Pinpoint the cell where the given text exists, returning its [x, y] midpoint coordinate. 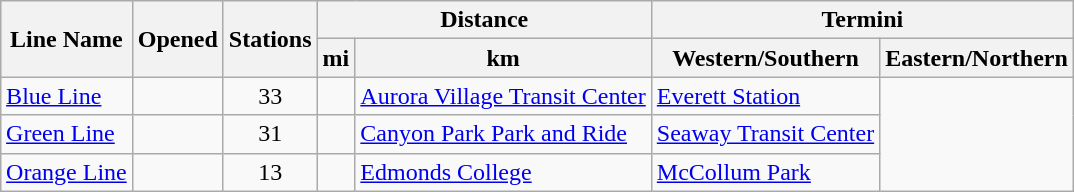
Edmonds College [503, 172]
Stations [270, 39]
mi [336, 58]
31 [270, 134]
Canyon Park Park and Ride [503, 134]
Opened [178, 39]
Blue Line [67, 96]
Green Line [67, 134]
Eastern/Northern [977, 58]
Termini [862, 20]
33 [270, 96]
Western/Southern [765, 58]
Distance [484, 20]
km [503, 58]
Everett Station [765, 96]
McCollum Park [765, 172]
Orange Line [67, 172]
Seaway Transit Center [765, 134]
Line Name [67, 39]
Aurora Village Transit Center [503, 96]
13 [270, 172]
